Capture the cell that displays the provided text and extract its (X, Y) central coordinate. 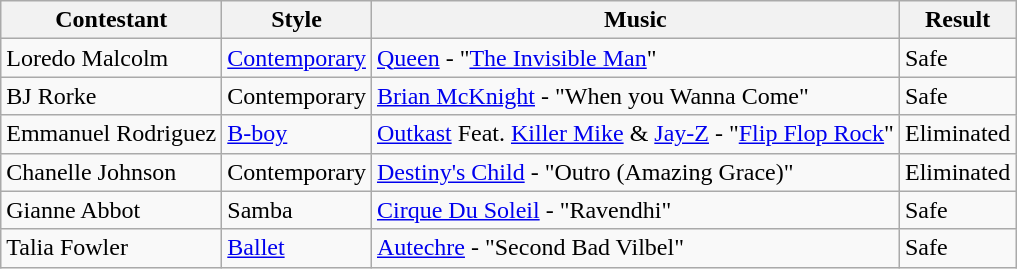
Cirque Du Soleil - "Ravendhi" (635, 210)
B-boy (297, 134)
Talia Fowler (112, 248)
Music (635, 20)
Brian McKnight - "When you Wanna Come" (635, 96)
Queen - "The Invisible Man" (635, 58)
Chanelle Johnson (112, 172)
Style (297, 20)
Contestant (112, 20)
Destiny's Child - "Outro (Amazing Grace)" (635, 172)
BJ Rorke (112, 96)
Emmanuel Rodriguez (112, 134)
Result (957, 20)
Autechre - "Second Bad Vilbel" (635, 248)
Ballet (297, 248)
Outkast Feat. Killer Mike & Jay-Z - "Flip Flop Rock" (635, 134)
Gianne Abbot (112, 210)
Samba (297, 210)
Loredo Malcolm (112, 58)
